Identify which cell holds the provided text, then report its [x, y] central coordinate. 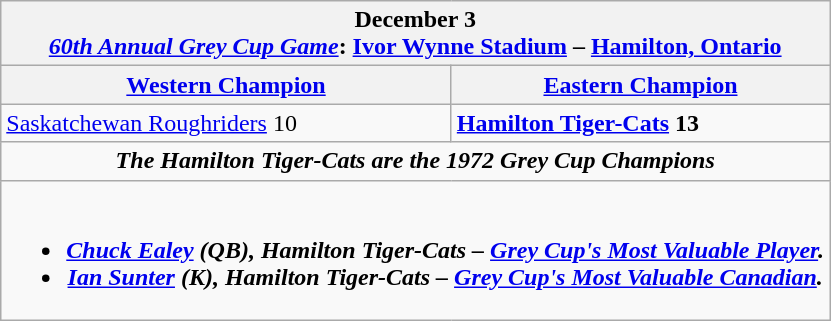
Hamilton Tiger-Cats 13 [640, 123]
Saskatchewan Roughriders 10 [226, 123]
Western Champion [226, 85]
Eastern Champion [640, 85]
The Hamilton Tiger-Cats are the 1972 Grey Cup Champions [416, 161]
Chuck Ealey (QB), Hamilton Tiger-Cats – Grey Cup's Most Valuable Player.Ian Sunter (K), Hamilton Tiger-Cats – Grey Cup's Most Valuable Canadian. [416, 250]
December 360th Annual Grey Cup Game: Ivor Wynne Stadium – Hamilton, Ontario [416, 34]
